Find where the given text appears and provide that cell's center as (x, y) coordinate. 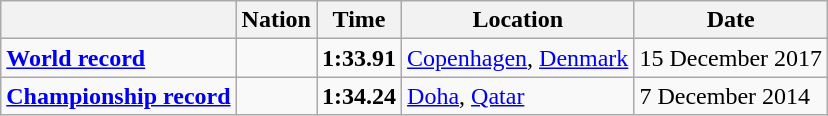
Time (358, 20)
1:34.24 (358, 96)
Date (731, 20)
15 December 2017 (731, 58)
Championship record (118, 96)
World record (118, 58)
Doha, Qatar (518, 96)
Location (518, 20)
Copenhagen, Denmark (518, 58)
Nation (276, 20)
1:33.91 (358, 58)
7 December 2014 (731, 96)
